Scan for the cell matching the given text and deliver its [X, Y] coordinate at center. 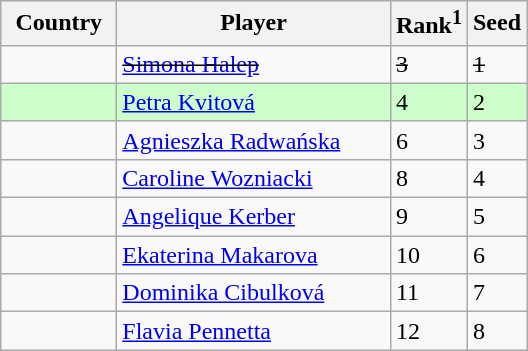
Rank1 [428, 24]
Flavia Pennetta [254, 331]
Caroline Wozniacki [254, 178]
12 [428, 331]
Country [59, 24]
11 [428, 293]
Simona Halep [254, 64]
10 [428, 255]
7 [496, 293]
Petra Kvitová [254, 102]
Player [254, 24]
Dominika Cibulková [254, 293]
2 [496, 102]
5 [496, 217]
Agnieszka Radwańska [254, 140]
Seed [496, 24]
Angelique Kerber [254, 217]
Ekaterina Makarova [254, 255]
1 [496, 64]
9 [428, 217]
